Search for the cell housing the specified text and yield its (x, y) center coordinate. 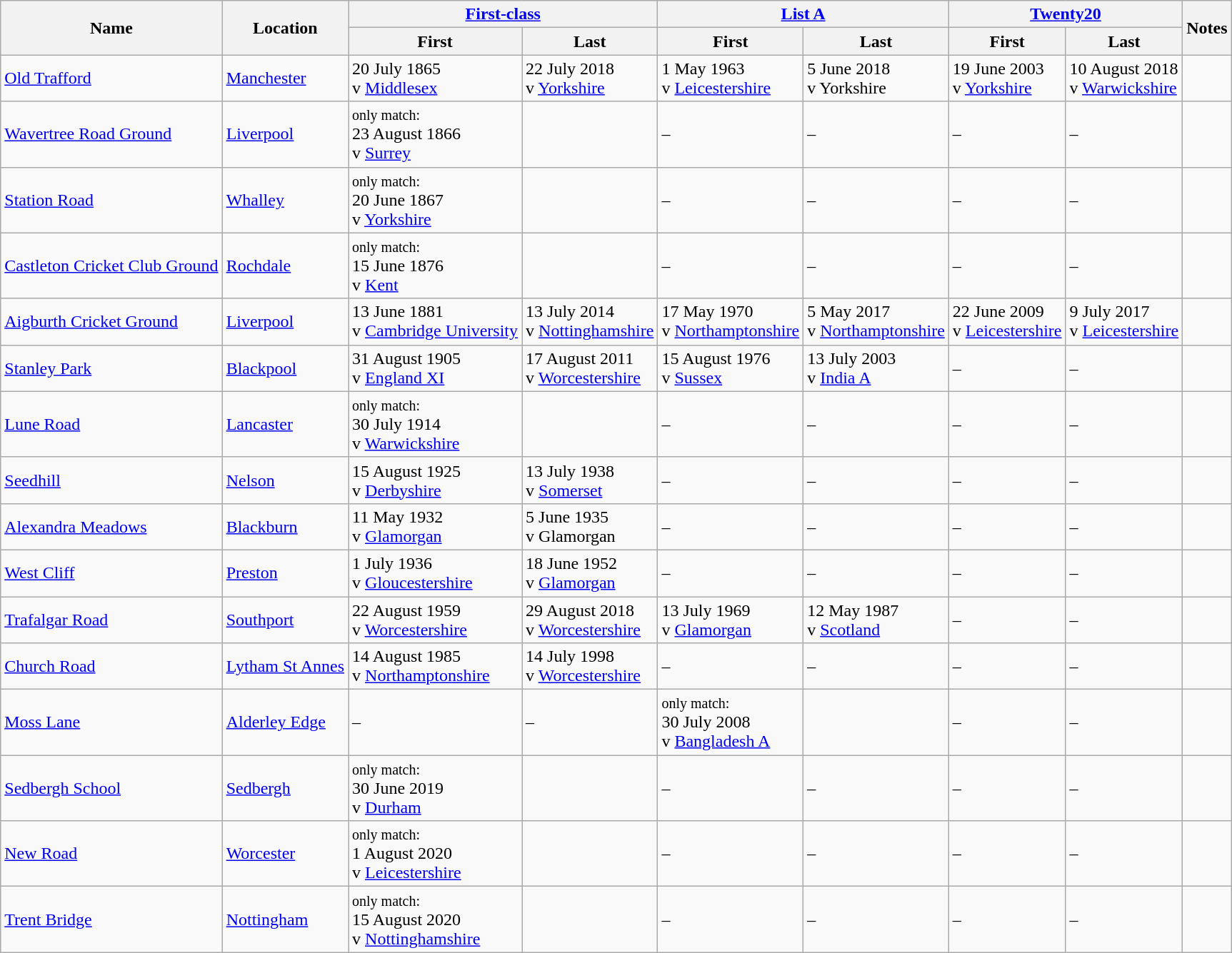
Name (111, 28)
Manchester (285, 79)
only match:30 June 2019v Durham (436, 788)
17 May 1970v Northamptonshire (731, 321)
only match:30 July 1914v Warwickshire (436, 424)
5 June 2018v Yorkshire (876, 79)
Wavertree Road Ground (111, 134)
Nelson (285, 480)
13 July 1938v Somerset (590, 480)
29 August 2018v Worcestershire (590, 620)
only match:1 August 2020v Leicestershire (436, 854)
Trent Bridge (111, 919)
Twenty20 (1066, 14)
only match:23 August 1866v Surrey (436, 134)
9 July 2017v Leicestershire (1124, 321)
Church Road (111, 667)
only match:15 June 1876v Kent (436, 266)
Whalley (285, 200)
Notes (1207, 28)
List A (803, 14)
19 June 2003v Yorkshire (1007, 79)
Station Road (111, 200)
15 August 1925v Derbyshire (436, 480)
Blackburn (285, 527)
Location (285, 28)
Blackpool (285, 368)
Castleton Cricket Club Ground (111, 266)
1 July 1936v Gloucestershire (436, 573)
1 May 1963v Leicestershire (731, 79)
Sedbergh (285, 788)
Preston (285, 573)
Alexandra Meadows (111, 527)
Alderley Edge (285, 722)
Old Trafford (111, 79)
only match:30 July 2008v Bangladesh A (731, 722)
18 June 1952v Glamorgan (590, 573)
only match:15 August 2020v Nottinghamshire (436, 919)
20 July 1865v Middlesex (436, 79)
West Cliff (111, 573)
only match:20 June 1867v Yorkshire (436, 200)
14 August 1985v Northamptonshire (436, 667)
22 July 2018v Yorkshire (590, 79)
Stanley Park (111, 368)
13 July 1969v Glamorgan (731, 620)
Trafalgar Road (111, 620)
5 May 2017v Northamptonshire (876, 321)
13 June 1881v Cambridge University (436, 321)
10 August 2018v Warwickshire (1124, 79)
5 June 1935v Glamorgan (590, 527)
Lytham St Annes (285, 667)
Sedbergh School (111, 788)
13 July 2014v Nottinghamshire (590, 321)
14 July 1998v Worcestershire (590, 667)
New Road (111, 854)
First-class (503, 14)
17 August 2011v Worcestershire (590, 368)
13 July 2003v India A (876, 368)
15 August 1976v Sussex (731, 368)
12 May 1987v Scotland (876, 620)
22 August 1959v Worcestershire (436, 620)
Aigburth Cricket Ground (111, 321)
22 June 2009v Leicestershire (1007, 321)
Lune Road (111, 424)
Nottingham (285, 919)
Worcester (285, 854)
Seedhill (111, 480)
Lancaster (285, 424)
31 August 1905v England XI (436, 368)
Southport (285, 620)
Moss Lane (111, 722)
Rochdale (285, 266)
11 May 1932v Glamorgan (436, 527)
